Return the [x, y] coordinate for the center point of the cell that contains the specified text.  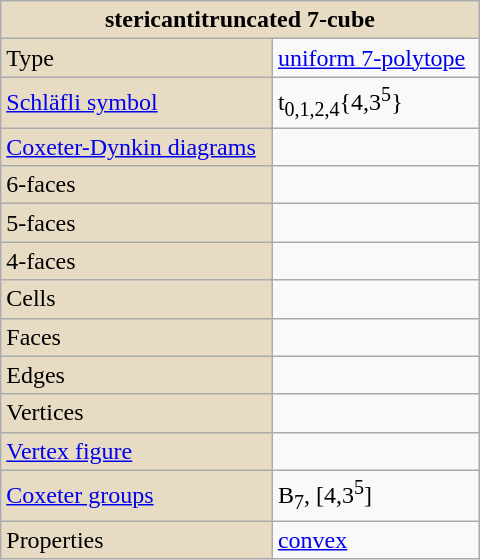
Vertices [137, 413]
Coxeter-Dynkin diagrams [137, 147]
t0,1,2,4{4,35} [376, 102]
Cells [137, 299]
stericantitruncated 7-cube [240, 20]
Type [137, 58]
Schläfli symbol [137, 102]
4-faces [137, 261]
Properties [137, 540]
B7, [4,35] [376, 496]
Vertex figure [137, 451]
Faces [137, 337]
6-faces [137, 185]
Edges [137, 375]
convex [376, 540]
5-faces [137, 223]
Coxeter groups [137, 496]
uniform 7-polytope [376, 58]
